Extract the (X, Y) coordinate from the center of the cell holding the provided text.  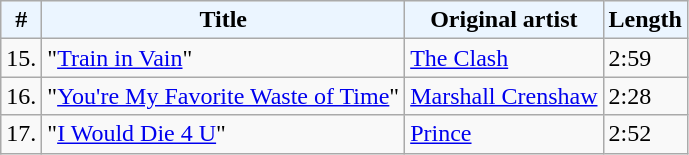
Prince (504, 134)
"You're My Favorite Waste of Time" (224, 96)
Title (224, 20)
The Clash (504, 58)
Length (645, 20)
Marshall Crenshaw (504, 96)
2:28 (645, 96)
17. (22, 134)
16. (22, 96)
Original artist (504, 20)
"I Would Die 4 U" (224, 134)
# (22, 20)
"Train in Vain" (224, 58)
2:59 (645, 58)
15. (22, 58)
2:52 (645, 134)
